Return [X, Y] of the center of cell containing provided text 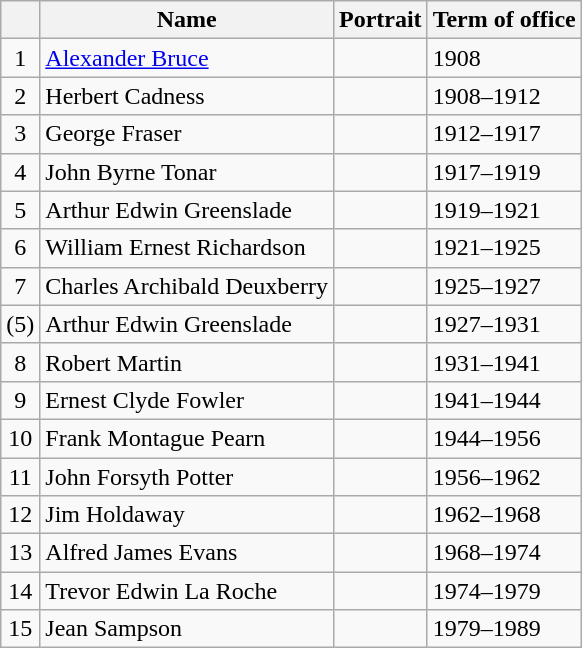
Trevor Edwin La Roche [187, 591]
Name [187, 20]
4 [20, 172]
Robert Martin [187, 362]
John Forsyth Potter [187, 477]
(5) [20, 324]
1927–1931 [504, 324]
5 [20, 210]
1912–1917 [504, 134]
Ernest Clyde Fowler [187, 400]
1974–1979 [504, 591]
8 [20, 362]
15 [20, 629]
1962–1968 [504, 515]
1 [20, 58]
1921–1925 [504, 248]
11 [20, 477]
13 [20, 553]
George Fraser [187, 134]
1908–1912 [504, 96]
Frank Montague Pearn [187, 438]
Herbert Cadness [187, 96]
Alexander Bruce [187, 58]
1931–1941 [504, 362]
Term of office [504, 20]
10 [20, 438]
John Byrne Tonar [187, 172]
12 [20, 515]
14 [20, 591]
2 [20, 96]
Alfred James Evans [187, 553]
7 [20, 286]
Portrait [380, 20]
1944–1956 [504, 438]
Jim Holdaway [187, 515]
1908 [504, 58]
William Ernest Richardson [187, 248]
Charles Archibald Deuxberry [187, 286]
1968–1974 [504, 553]
1917–1919 [504, 172]
1925–1927 [504, 286]
Jean Sampson [187, 629]
3 [20, 134]
6 [20, 248]
1956–1962 [504, 477]
9 [20, 400]
1919–1921 [504, 210]
1979–1989 [504, 629]
1941–1944 [504, 400]
